Return [X, Y] of the center of cell containing provided text 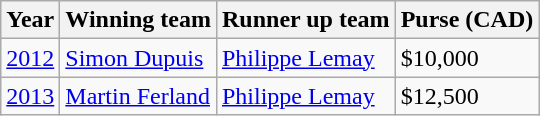
Winning team [138, 20]
$10,000 [467, 58]
$12,500 [467, 96]
2012 [30, 58]
Runner up team [306, 20]
Simon Dupuis [138, 58]
Year [30, 20]
Martin Ferland [138, 96]
Purse (CAD) [467, 20]
2013 [30, 96]
